For the text-containing cell, return its midpoint in [x, y] coordinate format. 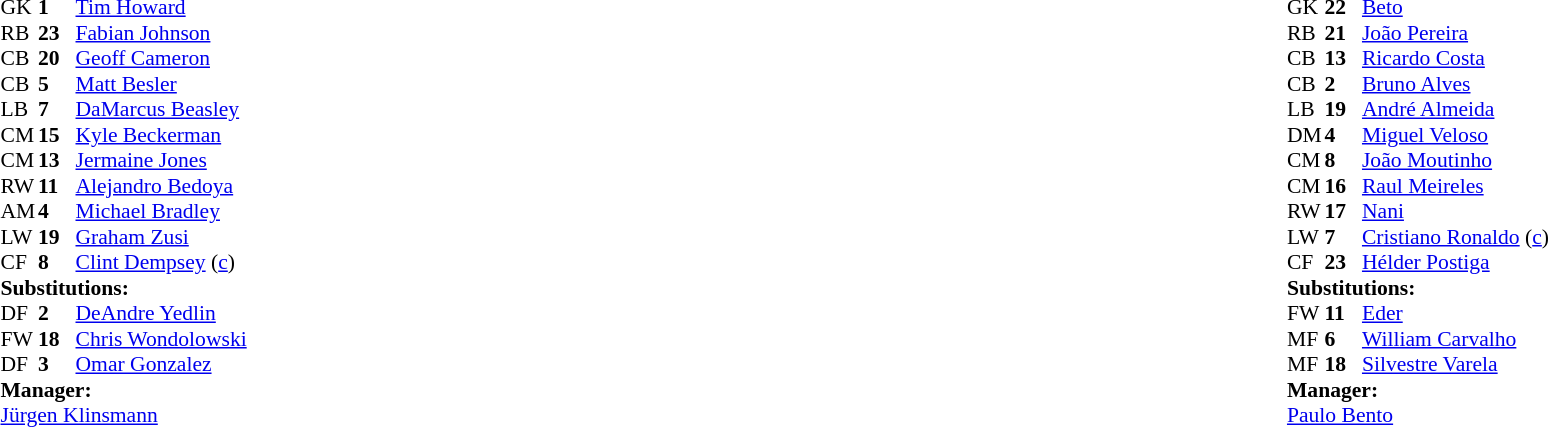
20 [57, 59]
AM [19, 211]
Chris Wondolowski [162, 339]
Manager: [123, 390]
DaMarcus Beasley [162, 109]
Kyle Beckerman [162, 135]
DeAndre Yedlin [162, 313]
Omar Gonzalez [162, 365]
Matt Besler [162, 84]
Graham Zusi [162, 237]
15 [57, 135]
21 [1343, 33]
Geoff Cameron [162, 59]
Substitutions: [123, 288]
Michael Bradley [162, 211]
Clint Dempsey (c) [162, 263]
Jermaine Jones [162, 161]
3 [57, 365]
6 [1343, 339]
Alejandro Bedoya [162, 186]
Fabian Johnson [162, 33]
16 [1343, 186]
5 [57, 84]
DM [1306, 135]
17 [1343, 211]
